Output the [X, Y] coordinate of the center of the cell containing the given text.  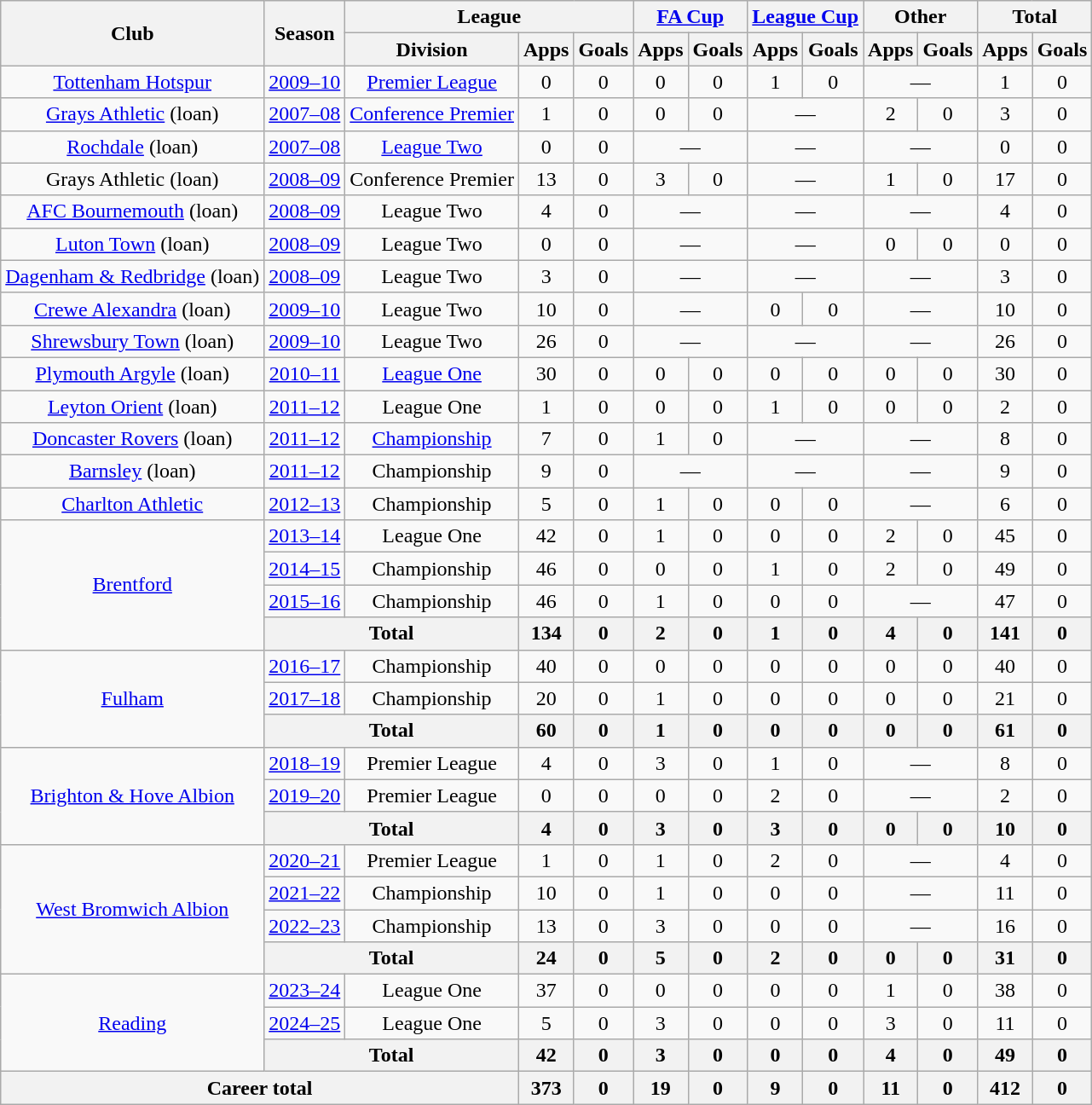
37 [546, 991]
League Cup [806, 17]
Shrewsbury Town (loan) [133, 341]
134 [546, 633]
Reading [133, 1023]
Leyton Orient (loan) [133, 407]
Season [305, 33]
Division [432, 49]
24 [546, 958]
Rochdale (loan) [133, 147]
2012–13 [305, 504]
Crewe Alexandra (loan) [133, 309]
Career total [260, 1088]
45 [1005, 536]
Club [133, 33]
16 [1005, 925]
League [489, 17]
2021–22 [305, 893]
2017–18 [305, 698]
373 [546, 1088]
Dagenham & Redbridge (loan) [133, 276]
Other [921, 17]
Fulham [133, 698]
2018–19 [305, 763]
Barnsley (loan) [133, 472]
2019–20 [305, 795]
Tottenham Hotspur [133, 82]
47 [1005, 601]
2020–21 [305, 860]
Plymouth Argyle (loan) [133, 373]
2016–17 [305, 666]
Luton Town (loan) [133, 244]
2015–16 [305, 601]
17 [1005, 179]
Doncaster Rovers (loan) [133, 439]
31 [1005, 958]
West Bromwich Albion [133, 909]
Brighton & Hove Albion [133, 795]
Brentford [133, 585]
Charlton Athletic [133, 504]
6 [1005, 504]
19 [661, 1088]
2014–15 [305, 569]
2024–25 [305, 1023]
2022–23 [305, 925]
7 [546, 439]
38 [1005, 991]
141 [1005, 633]
412 [1005, 1088]
2023–24 [305, 991]
2010–11 [305, 373]
2013–14 [305, 536]
FA Cup [690, 17]
61 [1005, 731]
21 [1005, 698]
60 [546, 731]
20 [546, 698]
AFC Bournemouth (loan) [133, 211]
